From the cell containing the given text, extract its center point as (X, Y) coordinate. 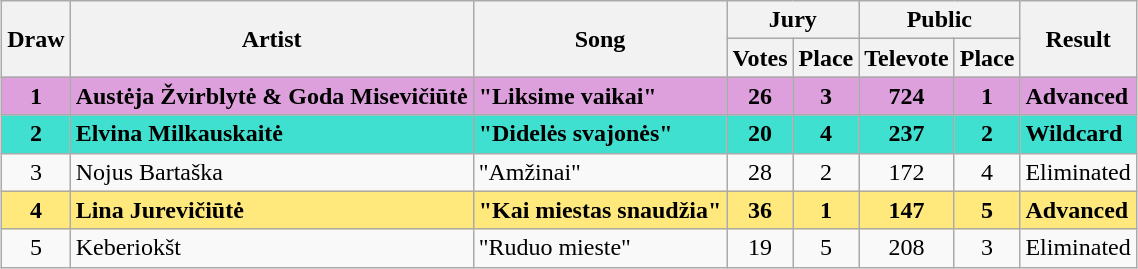
724 (906, 96)
26 (760, 96)
Austėja Žvirblytė & Goda Misevičiūtė (272, 96)
208 (906, 248)
Elvina Milkauskaitė (272, 134)
Nojus Bartaška (272, 172)
172 (906, 172)
19 (760, 248)
Keberiokšt (272, 248)
Televote (906, 58)
"Kai miestas snaudžia" (600, 210)
20 (760, 134)
Public (940, 20)
"Didelės svajonės" (600, 134)
Votes (760, 58)
28 (760, 172)
"Amžinai" (600, 172)
237 (906, 134)
Wildcard (1078, 134)
"Ruduo mieste" (600, 248)
"Liksime vaikai" (600, 96)
147 (906, 210)
Artist (272, 39)
Jury (793, 20)
Result (1078, 39)
36 (760, 210)
Draw (36, 39)
Lina Jurevičiūtė (272, 210)
Song (600, 39)
